Scan for the cell matching the given text and deliver its (x, y) coordinate at center. 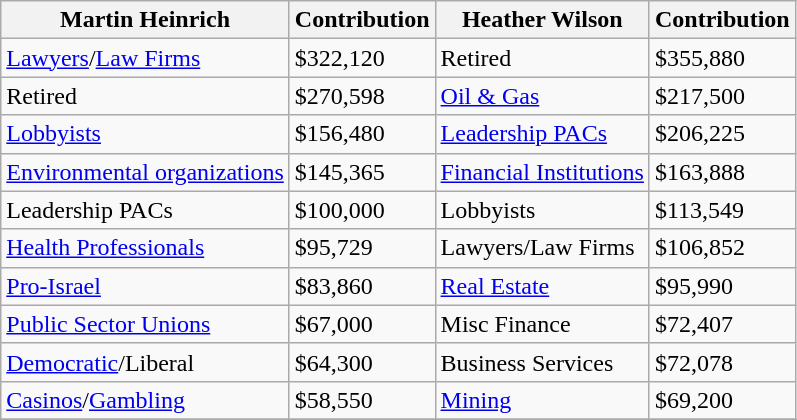
Mining (542, 400)
$355,880 (722, 58)
$270,598 (362, 96)
Oil & Gas (542, 96)
Business Services (542, 362)
Democratic/Liberal (146, 362)
$69,200 (722, 400)
Real Estate (542, 286)
$67,000 (362, 324)
Casinos/Gambling (146, 400)
$95,990 (722, 286)
Martin Heinrich (146, 20)
$72,407 (722, 324)
$83,860 (362, 286)
$64,300 (362, 362)
$156,480 (362, 134)
$206,225 (722, 134)
$145,365 (362, 172)
Pro-Israel (146, 286)
$106,852 (722, 248)
Financial Institutions (542, 172)
Health Professionals (146, 248)
$217,500 (722, 96)
$100,000 (362, 210)
$322,120 (362, 58)
$58,550 (362, 400)
$113,549 (722, 210)
Environmental organizations (146, 172)
Misc Finance (542, 324)
$72,078 (722, 362)
$163,888 (722, 172)
Heather Wilson (542, 20)
$95,729 (362, 248)
Public Sector Unions (146, 324)
